Detect which cell encompasses the target text, then output its (x, y) center coordinate. 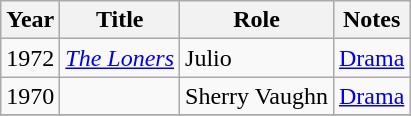
Sherry Vaughn (257, 96)
The Loners (120, 58)
1972 (30, 58)
Notes (371, 20)
Julio (257, 58)
Role (257, 20)
Title (120, 20)
Year (30, 20)
1970 (30, 96)
